Capture the cell that displays the provided text and extract its (X, Y) central coordinate. 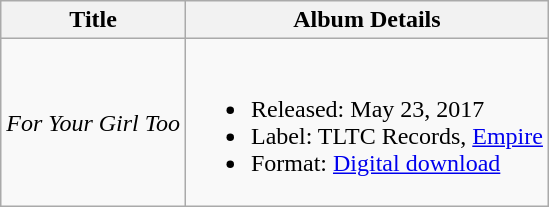
For Your Girl Too (94, 122)
Album Details (366, 20)
Released: May 23, 2017Label: TLTC Records, EmpireFormat: Digital download (366, 122)
Title (94, 20)
